Provide the (X, Y) coordinate of the cell's center where the given text is located.  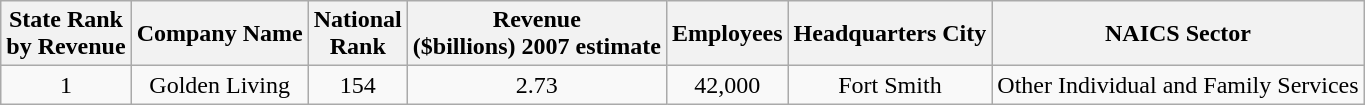
Company Name (220, 34)
Headquarters City (890, 34)
Employees (727, 34)
2.73 (536, 85)
Other Individual and Family Services (1178, 85)
State Rankby Revenue (66, 34)
1 (66, 85)
Revenue ($billions) 2007 estimate (536, 34)
NAICS Sector (1178, 34)
Golden Living (220, 85)
154 (358, 85)
Fort Smith (890, 85)
NationalRank (358, 34)
42,000 (727, 85)
